Scan for the cell matching the given text and deliver its (x, y) coordinate at center. 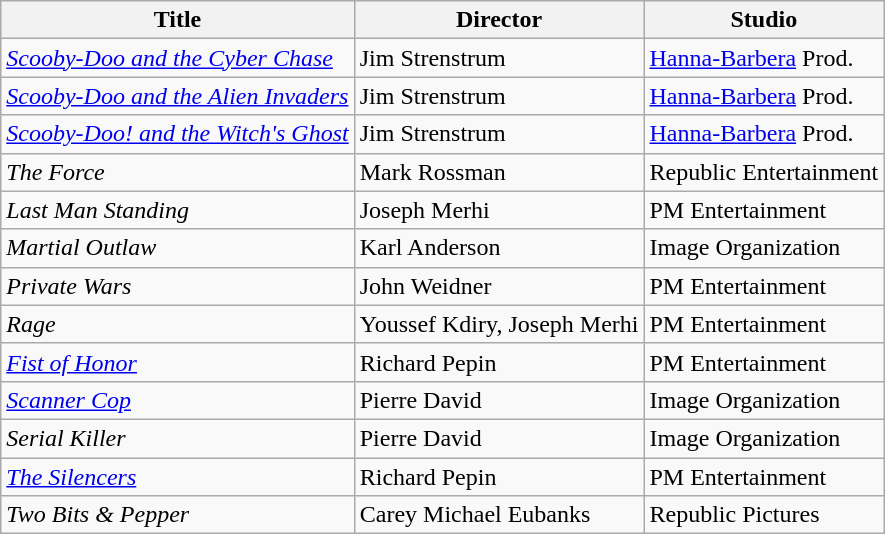
Scooby-Doo! and the Witch's Ghost (178, 134)
Republic Pictures (764, 515)
Scanner Cop (178, 400)
Mark Rossman (499, 172)
Scooby-Doo and the Alien Invaders (178, 96)
Karl Anderson (499, 248)
Serial Killer (178, 438)
Title (178, 20)
Youssef Kdiry, Joseph Merhi (499, 324)
Joseph Merhi (499, 210)
Rage (178, 324)
Republic Entertainment (764, 172)
Carey Michael Eubanks (499, 515)
Martial Outlaw (178, 248)
John Weidner (499, 286)
The Force (178, 172)
Last Man Standing (178, 210)
Director (499, 20)
Fist of Honor (178, 362)
Private Wars (178, 286)
Studio (764, 20)
Two Bits & Pepper (178, 515)
The Silencers (178, 477)
Scooby-Doo and the Cyber Chase (178, 58)
